Provide the (x, y) coordinate of the cell's center where the given text is located.  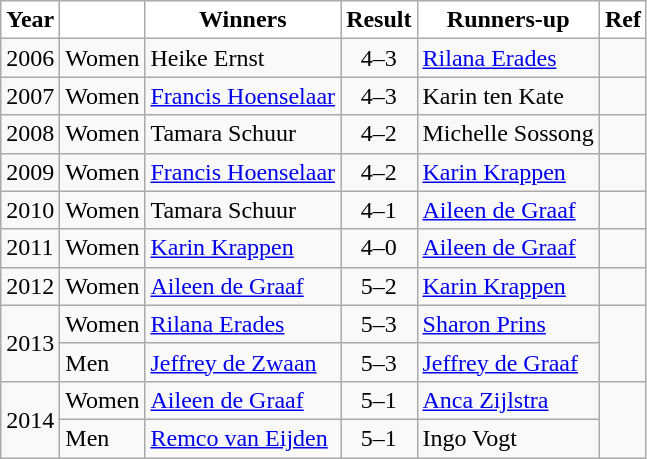
Winners (243, 20)
2011 (30, 248)
2009 (30, 172)
4–0 (379, 248)
5–2 (379, 286)
2014 (30, 419)
Runners-up (508, 20)
Karin ten Kate (508, 96)
2007 (30, 96)
Heike Ernst (243, 58)
Result (379, 20)
4–1 (379, 210)
Ref (622, 20)
Jeffrey de Graaf (508, 362)
2012 (30, 286)
Anca Zijlstra (508, 400)
Michelle Sossong (508, 134)
2013 (30, 343)
Jeffrey de Zwaan (243, 362)
Sharon Prins (508, 324)
2010 (30, 210)
Year (30, 20)
2008 (30, 134)
2006 (30, 58)
Ingo Vogt (508, 438)
Remco van Eijden (243, 438)
